Identify which cell holds the provided text, then report its (x, y) central coordinate. 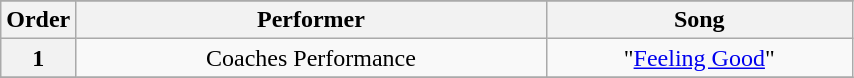
1 (38, 58)
"Feeling Good" (699, 58)
Order (38, 20)
Performer (311, 20)
Coaches Performance (311, 58)
Song (699, 20)
